Return the (X, Y) coordinate for the center point of the cell that contains the specified text.  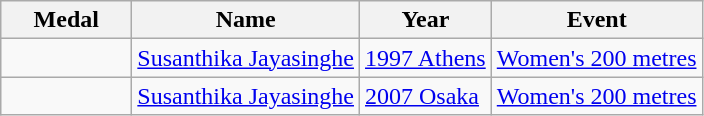
Name (246, 20)
1997 Athens (426, 58)
Medal (66, 20)
Event (596, 20)
2007 Osaka (426, 96)
Year (426, 20)
